Find where the given text appears and provide that cell's center as (X, Y) coordinate. 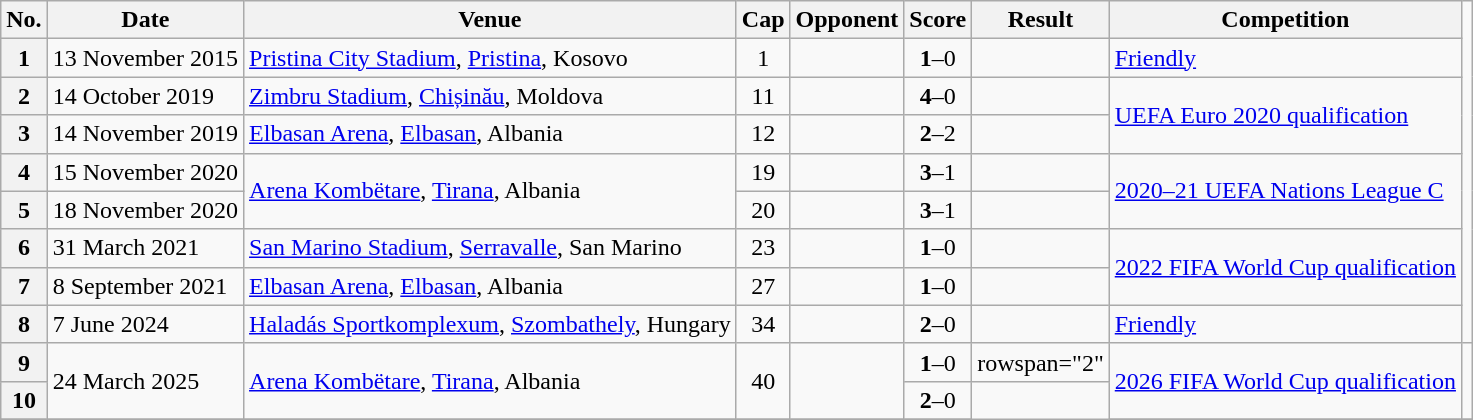
2022 FIFA World Cup qualification (1285, 267)
10 (24, 400)
14 November 2019 (145, 134)
34 (763, 324)
4 (24, 172)
No. (24, 20)
Haladás Sportkomplexum, Szombathely, Hungary (490, 324)
Date (145, 20)
3 (24, 134)
23 (763, 248)
Competition (1285, 20)
2 (24, 96)
19 (763, 172)
40 (763, 381)
San Marino Stadium, Serravalle, San Marino (490, 248)
8 September 2021 (145, 286)
14 October 2019 (145, 96)
Result (1041, 20)
8 (24, 324)
11 (763, 96)
UEFA Euro 2020 qualification (1285, 115)
2026 FIFA World Cup qualification (1285, 381)
15 November 2020 (145, 172)
Opponent (847, 20)
Score (938, 20)
24 March 2025 (145, 381)
7 June 2024 (145, 324)
rowspan="2" (1041, 362)
31 March 2021 (145, 248)
12 (763, 134)
Venue (490, 20)
Pristina City Stadium, Pristina, Kosovo (490, 58)
6 (24, 248)
7 (24, 286)
9 (24, 362)
20 (763, 210)
2020–21 UEFA Nations League C (1285, 191)
Zimbru Stadium, Chișinău, Moldova (490, 96)
18 November 2020 (145, 210)
4–0 (938, 96)
Cap (763, 20)
2–2 (938, 134)
13 November 2015 (145, 58)
5 (24, 210)
27 (763, 286)
